Return the [X, Y] coordinate for the center point of the cell that contains the specified text.  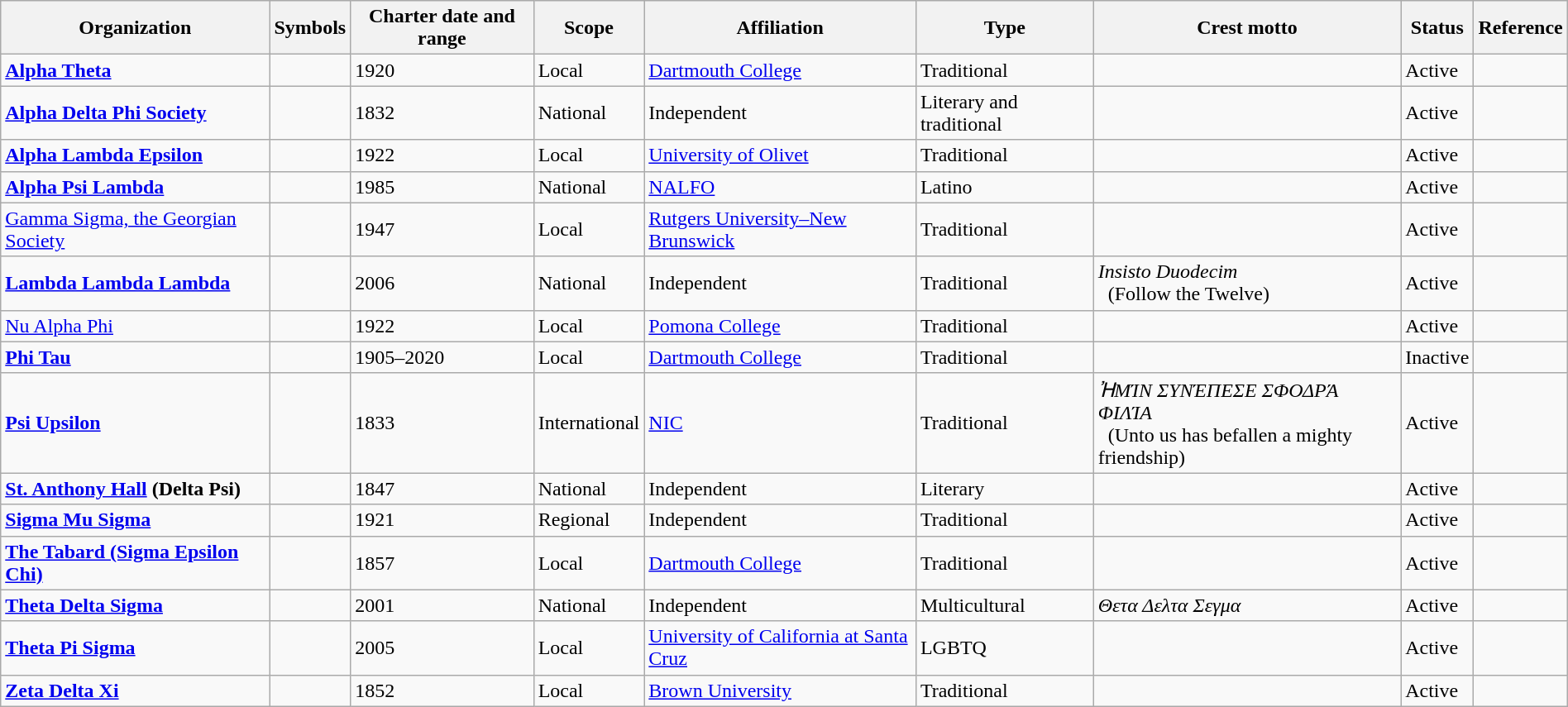
Pomona College [781, 326]
1947 [442, 230]
Scope [589, 28]
2001 [442, 605]
1847 [442, 489]
Rutgers University–New Brunswick [781, 230]
2006 [442, 283]
1985 [442, 187]
The Tabard (Sigma Epsilon Chi) [136, 562]
LGBTQ [1004, 648]
Theta Delta Sigma [136, 605]
Inactive [1437, 357]
Alpha Delta Phi Society [136, 112]
Nu Alpha Phi [136, 326]
Zeta Delta Xi [136, 690]
1905–2020 [442, 357]
Symbols [310, 28]
2005 [442, 648]
Alpha Theta [136, 70]
Multicultural [1004, 605]
Lambda Lambda Lambda [136, 283]
1857 [442, 562]
Alpha Lambda Epsilon [136, 155]
Regional [589, 520]
Type [1004, 28]
1852 [442, 690]
Theta Pi Sigma [136, 648]
Psi Upsilon [136, 423]
University of Olivet [781, 155]
Insisto Duodecim (Follow the Twelve) [1247, 283]
Phi Tau [136, 357]
NIC [781, 423]
Gamma Sigma, the Georgian Society [136, 230]
Status [1437, 28]
International [589, 423]
Alpha Psi Lambda [136, 187]
1832 [442, 112]
1920 [442, 70]
Latino [1004, 187]
Literary [1004, 489]
Brown University [781, 690]
Literary and traditional [1004, 112]
Crest motto [1247, 28]
St. Anthony Hall (Delta Psi) [136, 489]
Sigma Mu Sigma [136, 520]
1833 [442, 423]
University of California at Santa Cruz [781, 648]
1921 [442, 520]
Charter date and range [442, 28]
Organization [136, 28]
Reference [1520, 28]
Θετα Δελτα Σεγμα [1247, 605]
Affiliation [781, 28]
ἨΜΊΝ ΣΥΝΈΠΕΣΕ ΣΦΟΔΡΆ ΦΙΛΊΑ (Unto us has befallen a mighty friendship) [1247, 423]
NALFO [781, 187]
